Search for the cell housing the specified text and yield its (x, y) center coordinate. 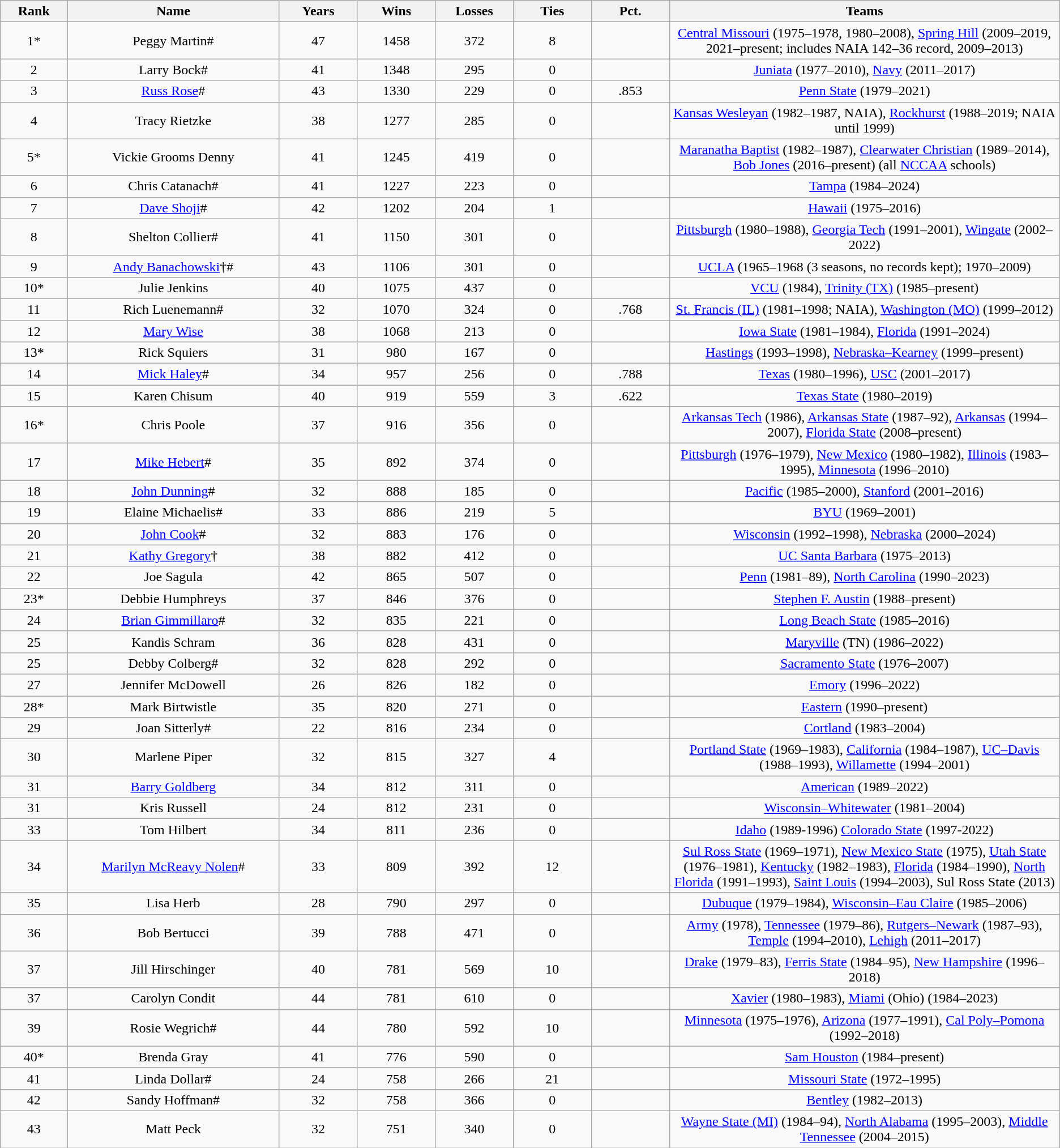
16* (34, 425)
297 (475, 903)
229 (475, 91)
John Cook# (173, 534)
167 (475, 353)
809 (396, 867)
Drake (1979–83), Ferris State (1984–95), New Hampshire (1996–2018) (864, 970)
Julie Jenkins (173, 288)
590 (475, 1057)
916 (396, 425)
Penn State (1979–2021) (864, 91)
15 (34, 396)
751 (396, 1129)
Ties (552, 11)
Debbie Humphreys (173, 599)
Rosie Wegrich# (173, 1027)
790 (396, 903)
.788 (630, 374)
327 (475, 758)
Barry Goldberg (173, 787)
392 (475, 867)
26 (318, 685)
Texas State (1980–2019) (864, 396)
883 (396, 534)
788 (396, 932)
223 (475, 186)
182 (475, 685)
Pacific (1985–2000), Stanford (2001–2016) (864, 491)
835 (396, 620)
376 (475, 599)
256 (475, 374)
Mick Haley# (173, 374)
Debby Colberg# (173, 663)
.622 (630, 396)
Jill Hirschinger (173, 970)
815 (396, 758)
Mary Wise (173, 331)
BYU (1969–2001) (864, 513)
Xavier (1980–1983), Miami (Ohio) (1984–2023) (864, 998)
1227 (396, 186)
412 (475, 556)
47 (318, 41)
28 (318, 903)
292 (475, 663)
6 (34, 186)
1* (34, 41)
Emory (1996–2022) (864, 685)
419 (475, 157)
826 (396, 685)
2 (34, 70)
Missouri State (1972–1995) (864, 1078)
865 (396, 577)
40* (34, 1057)
234 (475, 728)
221 (475, 620)
471 (475, 932)
Marilyn McReavy Nolen# (173, 867)
811 (396, 830)
231 (475, 808)
Wisconsin (1992–1998), Nebraska (2000–2024) (864, 534)
592 (475, 1027)
919 (396, 396)
5 (552, 513)
610 (475, 998)
431 (475, 642)
UC Santa Barbara (1975–2013) (864, 556)
Joe Sagula (173, 577)
Shelton Collier# (173, 237)
219 (475, 513)
1075 (396, 288)
Jennifer McDowell (173, 685)
980 (396, 353)
Long Beach State (1985–2016) (864, 620)
Maryville (TN) (1986–2022) (864, 642)
Sam Houston (1984–present) (864, 1057)
Larry Bock# (173, 70)
1245 (396, 157)
Army (1978), Tennessee (1979–86), Rutgers–Newark (1987–93), Temple (1994–2010), Lehigh (2011–2017) (864, 932)
176 (475, 534)
271 (475, 706)
Vickie Grooms Denny (173, 157)
569 (475, 970)
507 (475, 577)
1277 (396, 120)
Mark Birtwistle (173, 706)
Tampa (1984–2024) (864, 186)
17 (34, 462)
437 (475, 288)
846 (396, 599)
Portland State (1969–1983), California (1984–1987), UC–Davis (1988–1993), Willamette (1994–2001) (864, 758)
1068 (396, 331)
Maranatha Baptist (1982–1987), Clearwater Christian (1989–2014), Bob Jones (2016–present) (all NCCAA schools) (864, 157)
Teams (864, 11)
1330 (396, 91)
30 (34, 758)
213 (475, 331)
VCU (1984), Trinity (TX) (1985–present) (864, 288)
UCLA (1965–1968 (3 seasons, no records kept); 1970–2009) (864, 266)
Sacramento State (1976–2007) (864, 663)
Kansas Wesleyan (1982–1987, NAIA), Rockhurst (1988–2019; NAIA until 1999) (864, 120)
Idaho (1989-1996) Colorado State (1997-2022) (864, 830)
Mike Hebert# (173, 462)
374 (475, 462)
185 (475, 491)
27 (34, 685)
Dubuque (1979–1984), Wisconsin–Eau Claire (1985–2006) (864, 903)
366 (475, 1100)
11 (34, 309)
Losses (475, 11)
Bob Bertucci (173, 932)
7 (34, 208)
Tom Hilbert (173, 830)
Wins (396, 11)
Minnesota (1975–1976), Arizona (1977–1991), Cal Poly–Pomona (1992–2018) (864, 1027)
Chris Catanach# (173, 186)
559 (475, 396)
1 (552, 208)
356 (475, 425)
Cortland (1983–2004) (864, 728)
882 (396, 556)
236 (475, 830)
Chris Poole (173, 425)
204 (475, 208)
Kandis Schram (173, 642)
Stephen F. Austin (1988–present) (864, 599)
19 (34, 513)
Pittsburgh (1980–1988), Georgia Tech (1991–2001), Wingate (2002–2022) (864, 237)
Juniata (1977–2010), Navy (2011–2017) (864, 70)
1070 (396, 309)
18 (34, 491)
Peggy Martin# (173, 41)
St. Francis (IL) (1981–1998; NAIA), Washington (MO) (1999–2012) (864, 309)
Dave Shoji# (173, 208)
Texas (1980–1996), USC (2001–2017) (864, 374)
10* (34, 288)
Sandy Hoffman# (173, 1100)
Marlene Piper (173, 758)
1458 (396, 41)
Brenda Gray (173, 1057)
295 (475, 70)
372 (475, 41)
Russ Rose# (173, 91)
5* (34, 157)
Kathy Gregory† (173, 556)
9 (34, 266)
776 (396, 1057)
Arkansas Tech (1986), Arkansas State (1987–92), Arkansas (1994–2007), Florida State (2008–present) (864, 425)
Wisconsin–Whitewater (1981–2004) (864, 808)
Central Missouri (1975–1978, 1980–2008), Spring Hill (2009–2019, 2021–present; includes NAIA 142–36 record, 2009–2013) (864, 41)
Hawaii (1975–2016) (864, 208)
14 (34, 374)
Name (173, 11)
1202 (396, 208)
Brian Gimmillaro# (173, 620)
Wayne State (MI) (1984–94), North Alabama (1995–2003), Middle Tennessee (2004–2015) (864, 1129)
Karen Chisum (173, 396)
816 (396, 728)
266 (475, 1078)
Joan Sitterly# (173, 728)
Hastings (1993–1998), Nebraska–Kearney (1999–present) (864, 353)
John Dunning# (173, 491)
29 (34, 728)
Matt Peck (173, 1129)
1348 (396, 70)
1106 (396, 266)
Pct. (630, 11)
Pittsburgh (1976–1979), New Mexico (1980–1982), Illinois (1983–1995), Minnesota (1996–2010) (864, 462)
.768 (630, 309)
13* (34, 353)
Rick Squiers (173, 353)
Rich Luenemann# (173, 309)
Andy Banachowski†# (173, 266)
.853 (630, 91)
892 (396, 462)
324 (475, 309)
285 (475, 120)
Elaine Michaelis# (173, 513)
Lisa Herb (173, 903)
957 (396, 374)
340 (475, 1129)
311 (475, 787)
Bentley (1982–2013) (864, 1100)
Tracy Rietzke (173, 120)
Carolyn Condit (173, 998)
28* (34, 706)
1150 (396, 237)
Penn (1981–89), North Carolina (1990–2023) (864, 577)
American (1989–2022) (864, 787)
820 (396, 706)
Iowa State (1981–1984), Florida (1991–2024) (864, 331)
23* (34, 599)
Linda Dollar# (173, 1078)
Kris Russell (173, 808)
Years (318, 11)
780 (396, 1027)
Eastern (1990–present) (864, 706)
Rank (34, 11)
886 (396, 513)
888 (396, 491)
20 (34, 534)
